Extract the [x, y] coordinate from the center of the cell holding the provided text.  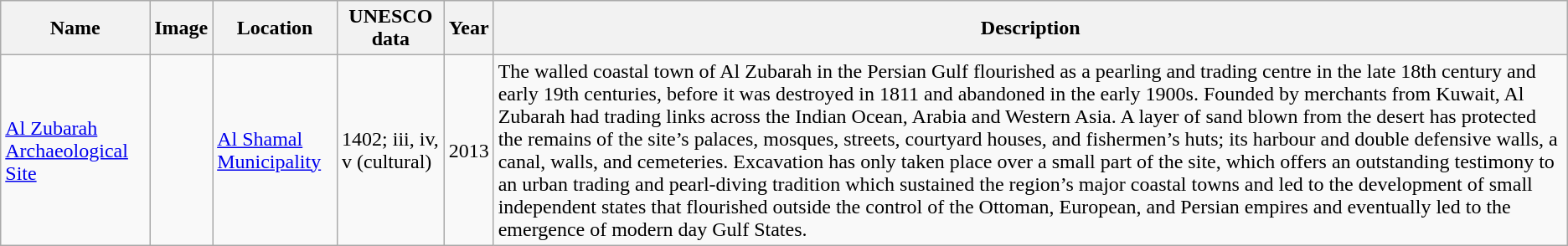
Name [75, 28]
Year [469, 28]
Image [181, 28]
2013 [469, 151]
Location [275, 28]
UNESCO data [391, 28]
Description [1030, 28]
Al Zubarah Archaeological Site [75, 151]
1402; iii, iv, v (cultural) [391, 151]
Al Shamal Municipality [275, 151]
